For the text-containing cell, return its midpoint in [x, y] coordinate format. 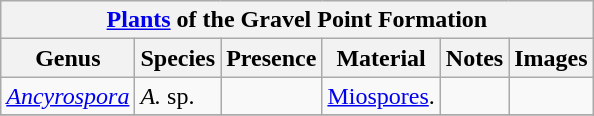
Plants of the Gravel Point Formation [297, 20]
Presence [272, 58]
Material [381, 58]
A. sp. [178, 96]
Genus [68, 58]
Miospores. [381, 96]
Species [178, 58]
Ancyrospora [68, 96]
Notes [474, 58]
Images [551, 58]
